Identify which cell holds the provided text, then report its (x, y) central coordinate. 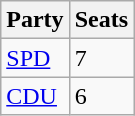
7 (101, 58)
SPD (35, 58)
Seats (101, 20)
CDU (35, 96)
Party (35, 20)
6 (101, 96)
